Extract the (x, y) coordinate from the center of the cell holding the provided text.  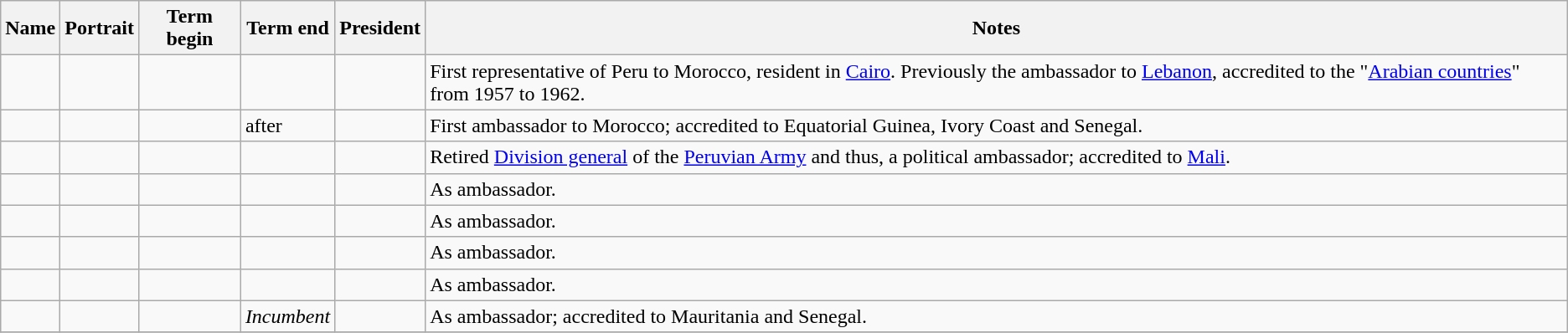
Portrait (100, 28)
Notes (997, 28)
Name (30, 28)
Term end (287, 28)
First ambassador to Morocco; accredited to Equatorial Guinea, Ivory Coast and Senegal. (997, 126)
Term begin (189, 28)
Incumbent (287, 316)
As ambassador; accredited to Mauritania and Senegal. (997, 316)
after (287, 126)
Retired Division general of the Peruvian Army and thus, a political ambassador; accredited to Mali. (997, 157)
President (380, 28)
